Locate the cell with the specified text and output its (X, Y) center coordinate. 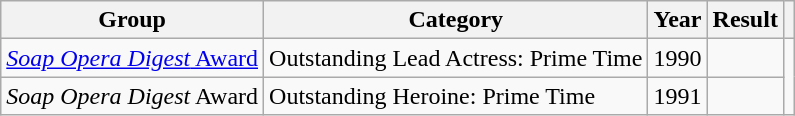
Outstanding Heroine: Prime Time (456, 96)
1991 (678, 96)
Category (456, 20)
Year (678, 20)
Result (745, 20)
Group (132, 20)
1990 (678, 58)
Outstanding Lead Actress: Prime Time (456, 58)
